Return the [X, Y] coordinate for the center point of the cell that contains the specified text.  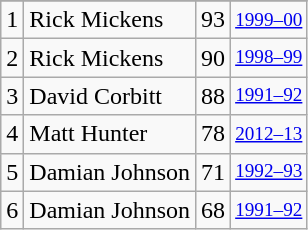
71 [214, 172]
5 [12, 172]
1 [12, 20]
2 [12, 58]
4 [12, 134]
1999–00 [269, 20]
88 [214, 96]
2012–13 [269, 134]
78 [214, 134]
93 [214, 20]
1992–93 [269, 172]
Matt Hunter [110, 134]
68 [214, 210]
3 [12, 96]
6 [12, 210]
1998–99 [269, 58]
90 [214, 58]
David Corbitt [110, 96]
